Determine the (x, y) coordinate at the center of the cell enclosing the given text.  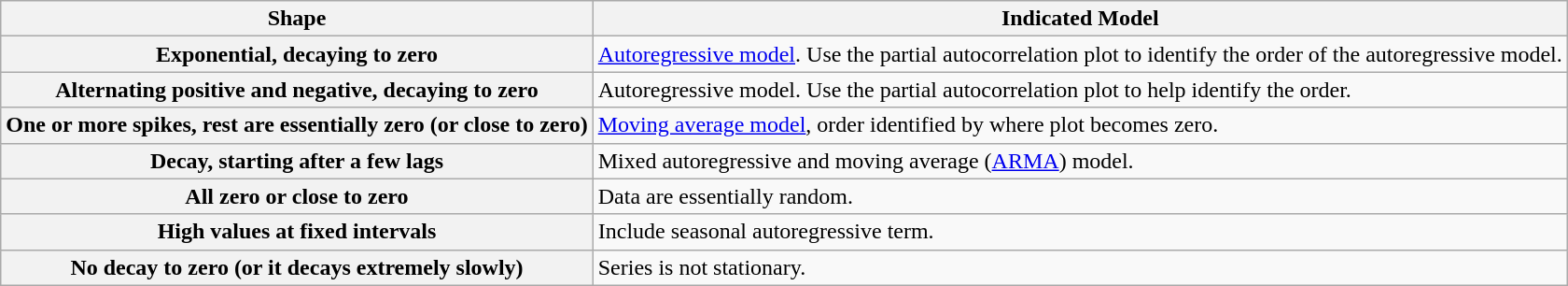
Shape (297, 19)
Exponential, decaying to zero (297, 54)
One or more spikes, rest are essentially zero (or close to zero) (297, 125)
Decay, starting after a few lags (297, 161)
Autoregressive model. Use the partial autocorrelation plot to help identify the order. (1080, 90)
All zero or close to zero (297, 196)
Mixed autoregressive and moving average (ARMA) model. (1080, 161)
Data are essentially random. (1080, 196)
Autoregressive model. Use the partial autocorrelation plot to identify the order of the autoregressive model. (1080, 54)
Moving average model, order identified by where plot becomes zero. (1080, 125)
No decay to zero (or it decays extremely slowly) (297, 267)
Alternating positive and negative, decaying to zero (297, 90)
High values at fixed intervals (297, 232)
Include seasonal autoregressive term. (1080, 232)
Indicated Model (1080, 19)
Series is not stationary. (1080, 267)
